Output the [x, y] coordinate of the center of the cell containing the given text.  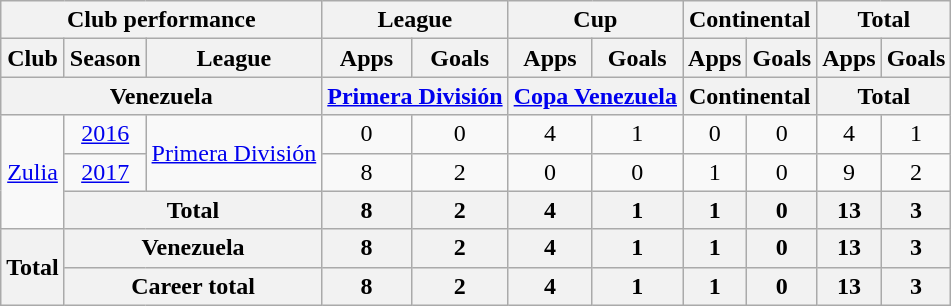
Copa Venezuela [595, 96]
9 [849, 172]
Club performance [162, 20]
Season [105, 58]
Career total [192, 286]
2017 [105, 172]
Club [33, 58]
Zulia [33, 172]
2016 [105, 134]
Cup [595, 20]
